Capture the cell that displays the provided text and extract its (x, y) central coordinate. 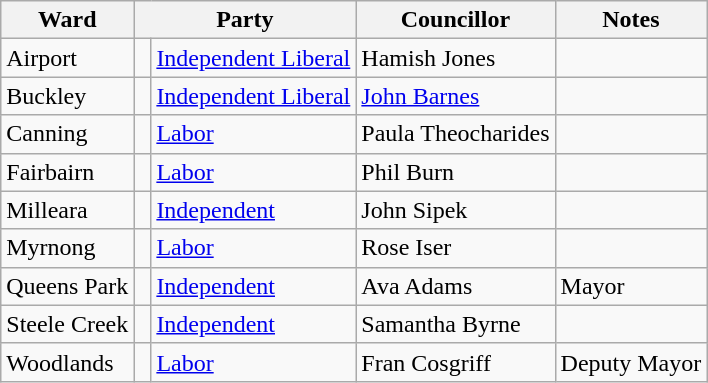
Queens Park (68, 286)
Party (245, 20)
John Barnes (456, 96)
Notes (631, 20)
Hamish Jones (456, 58)
Airport (68, 58)
Fairbairn (68, 172)
Rose Iser (456, 248)
Woodlands (68, 362)
Phil Burn (456, 172)
Milleara (68, 210)
Mayor (631, 286)
Councillor (456, 20)
Samantha Byrne (456, 324)
Myrnong (68, 248)
Ward (68, 20)
Ava Adams (456, 286)
John Sipek (456, 210)
Deputy Mayor (631, 362)
Canning (68, 134)
Paula Theocharides (456, 134)
Steele Creek (68, 324)
Fran Cosgriff (456, 362)
Buckley (68, 96)
